Provide the [X, Y] coordinate of the cell's center where the given text is located.  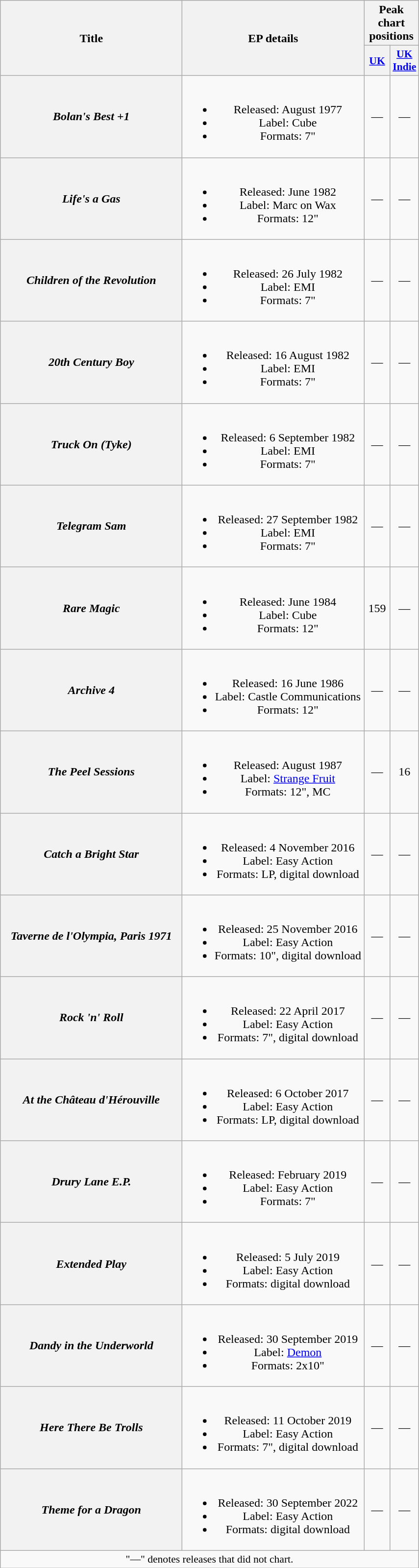
Rare Magic [91, 608]
Released: June 1984Label: CubeFormats: 12" [273, 608]
Life's a Gas [91, 198]
Released: 6 September 1982Label: EMIFormats: 7" [273, 444]
159 [377, 608]
Children of the Revolution [91, 281]
Released: February 2019Label: Easy ActionFormats: 7" [273, 1182]
Bolan's Best +1 [91, 117]
Released: 30 September 2022Label: Easy ActionFormats: digital download [273, 1510]
Telegram Sam [91, 526]
Released: 5 July 2019Label: Easy ActionFormats: digital download [273, 1263]
Peak chart positions [391, 23]
Released: 16 August 1982Label: EMIFormats: 7" [273, 362]
Released: 25 November 2016Label: Easy ActionFormats: 10", digital download [273, 936]
Released: 27 September 1982Label: EMIFormats: 7" [273, 526]
UK Indie [404, 61]
Truck On (Tyke) [91, 444]
"—" denotes releases that did not chart. [210, 1559]
Released: August 1977Label: CubeFormats: 7" [273, 117]
Released: 30 September 2019Label: DemonFormats: 2x10" [273, 1346]
Released: 4 November 2016Label: Easy ActionFormats: LP, digital download [273, 854]
Dandy in the Underworld [91, 1346]
Drury Lane E.P. [91, 1182]
UK [377, 61]
Theme for a Dragon [91, 1510]
Released: August 1987Label: Strange FruitFormats: 12", MC [273, 772]
Released: 26 July 1982Label: EMIFormats: 7" [273, 281]
Released: 11 October 2019Label: Easy ActionFormats: 7", digital download [273, 1427]
Released: 16 June 1986Label: Castle CommunicationsFormats: 12" [273, 690]
16 [404, 772]
The Peel Sessions [91, 772]
Here There Be Trolls [91, 1427]
Title [91, 38]
Released: 22 April 2017Label: Easy ActionFormats: 7", digital download [273, 1018]
Rock 'n' Roll [91, 1018]
Released: June 1982Label: Marc on WaxFormats: 12" [273, 198]
Taverne de l'Olympia, Paris 1971 [91, 936]
At the Château d'Hérouville [91, 1100]
EP details [273, 38]
Catch a Bright Star [91, 854]
Extended Play [91, 1263]
20th Century Boy [91, 362]
Archive 4 [91, 690]
Released: 6 October 2017Label: Easy ActionFormats: LP, digital download [273, 1100]
